Detect which cell encompasses the target text, then output its (X, Y) center coordinate. 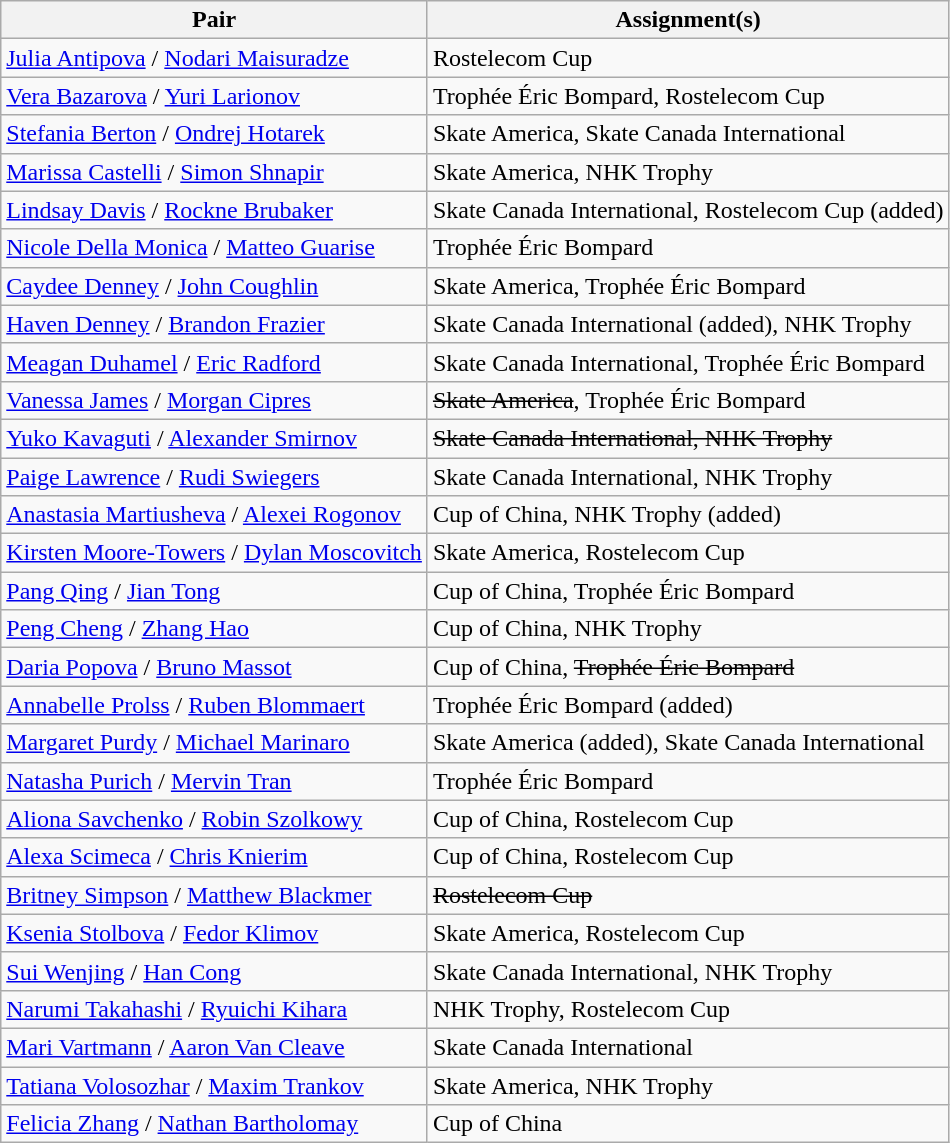
Skate America, Skate Canada International (688, 134)
Aliona Savchenko / Robin Szolkowy (214, 819)
Nicole Della Monica / Matteo Guarise (214, 248)
Natasha Purich / Mervin Tran (214, 781)
Cup of China, NHK Trophy (688, 629)
Daria Popova / Bruno Massot (214, 667)
Julia Antipova / Nodari Maisuradze (214, 58)
Assignment(s) (688, 20)
Margaret Purdy / Michael Marinaro (214, 743)
Vera Bazarova / Yuri Larionov (214, 96)
Skate Canada International, Trophée Éric Bompard (688, 362)
Trophée Éric Bompard (added) (688, 705)
Pair (214, 20)
Tatiana Volosozhar / Maxim Trankov (214, 1085)
Kirsten Moore-Towers / Dylan Moscovitch (214, 553)
Sui Wenjing / Han Cong (214, 971)
Haven Denney / Brandon Frazier (214, 324)
Skate Canada International, Rostelecom Cup (added) (688, 210)
Meagan Duhamel / Eric Radford (214, 362)
Felicia Zhang / Nathan Bartholomay (214, 1124)
Cup of China (688, 1124)
Skate Canada International (688, 1047)
Mari Vartmann / Aaron Van Cleave (214, 1047)
Narumi Takahashi / Ryuichi Kihara (214, 1009)
Britney Simpson / Matthew Blackmer (214, 895)
Marissa Castelli / Simon Shnapir (214, 172)
Vanessa James / Morgan Cipres (214, 400)
Cup of China, NHK Trophy (added) (688, 515)
Skate Canada International (added), NHK Trophy (688, 324)
Lindsay Davis / Rockne Brubaker (214, 210)
Peng Cheng / Zhang Hao (214, 629)
Pang Qing / Jian Tong (214, 591)
Stefania Berton / Ondrej Hotarek (214, 134)
NHK Trophy, Rostelecom Cup (688, 1009)
Yuko Kavaguti / Alexander Smirnov (214, 438)
Anastasia Martiusheva / Alexei Rogonov (214, 515)
Ksenia Stolbova / Fedor Klimov (214, 933)
Skate America (added), Skate Canada International (688, 743)
Caydee Denney / John Coughlin (214, 286)
Annabelle Prolss / Ruben Blommaert (214, 705)
Paige Lawrence / Rudi Swiegers (214, 477)
Trophée Éric Bompard, Rostelecom Cup (688, 96)
Alexa Scimeca / Chris Knierim (214, 857)
